Provide the [x, y] coordinate of the cell's center where the given text is located.  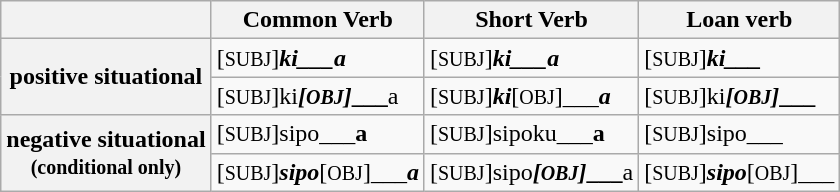
Common Verb [318, 20]
[SUBJ]ki___ [740, 58]
[SUBJ]sipo___a [318, 134]
negative situational(conditional only) [106, 153]
Short Verb [531, 20]
[SUBJ]sipo[OBJ]___ [740, 172]
[SUBJ]sipoku___a [531, 134]
Loan verb [740, 20]
[SUBJ]ki[OBJ]___ [740, 96]
positive situational [106, 77]
[SUBJ]sipo___ [740, 134]
